Output the (x, y) coordinate of the center of the cell containing the given text.  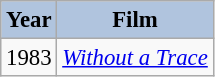
Without a Trace (135, 58)
1983 (29, 58)
Film (135, 20)
Year (29, 20)
